Find where the given text appears and provide that cell's center as [X, Y] coordinate. 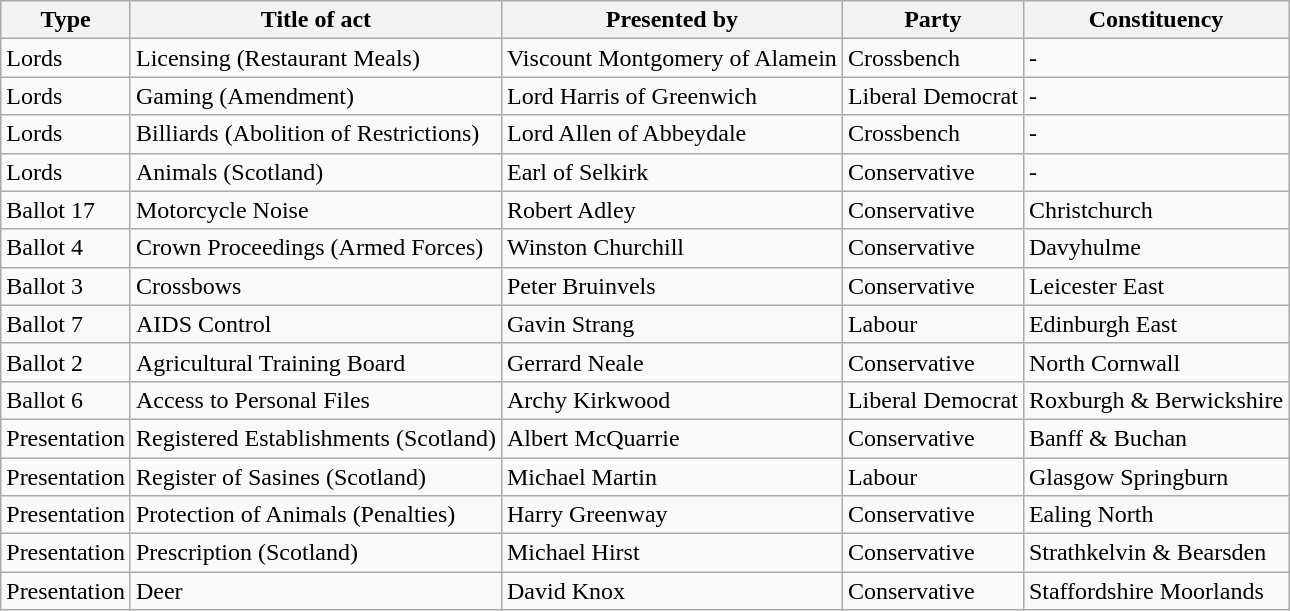
Constituency [1156, 20]
David Knox [672, 591]
Archy Kirkwood [672, 400]
Robert Adley [672, 210]
Motorcycle Noise [316, 210]
Edinburgh East [1156, 324]
AIDS Control [316, 324]
Staffordshire Moorlands [1156, 591]
Lord Harris of Greenwich [672, 96]
Ballot 17 [66, 210]
Leicester East [1156, 286]
Register of Sasines (Scotland) [316, 477]
Party [932, 20]
Viscount Montgomery of Alamein [672, 58]
Winston Churchill [672, 248]
Presented by [672, 20]
Ealing North [1156, 515]
Davyhulme [1156, 248]
Gavin Strang [672, 324]
Ballot 4 [66, 248]
Ballot 3 [66, 286]
Type [66, 20]
Crown Proceedings (Armed Forces) [316, 248]
Prescription (Scotland) [316, 553]
North Cornwall [1156, 362]
Strathkelvin & Bearsden [1156, 553]
Glasgow Springburn [1156, 477]
Gerrard Neale [672, 362]
Christchurch [1156, 210]
Agricultural Training Board [316, 362]
Ballot 2 [66, 362]
Roxburgh & Berwickshire [1156, 400]
Peter Bruinvels [672, 286]
Ballot 6 [66, 400]
Ballot 7 [66, 324]
Protection of Animals (Penalties) [316, 515]
Earl of Selkirk [672, 172]
Registered Establishments (Scotland) [316, 438]
Gaming (Amendment) [316, 96]
Deer [316, 591]
Michael Hirst [672, 553]
Crossbows [316, 286]
Licensing (Restaurant Meals) [316, 58]
Animals (Scotland) [316, 172]
Access to Personal Files [316, 400]
Billiards (Abolition of Restrictions) [316, 134]
Albert McQuarrie [672, 438]
Title of act [316, 20]
Lord Allen of Abbeydale [672, 134]
Banff & Buchan [1156, 438]
Michael Martin [672, 477]
Harry Greenway [672, 515]
